Return [x, y] of the center of cell containing provided text 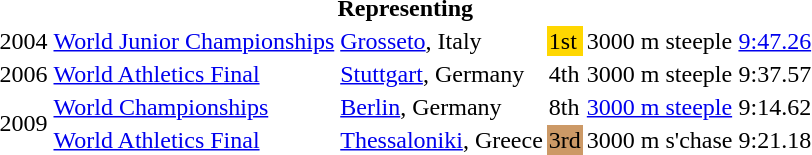
Berlin, Germany [442, 107]
4th [564, 74]
3000 m s'chase [660, 140]
1st [564, 41]
Thessaloniki, Greece [442, 140]
8th [564, 107]
World Junior Championships [194, 41]
3rd [564, 140]
Stuttgart, Germany [442, 74]
Grosseto, Italy [442, 41]
World Championships [194, 107]
